Extract the [X, Y] coordinate from the center of the cell holding the provided text.  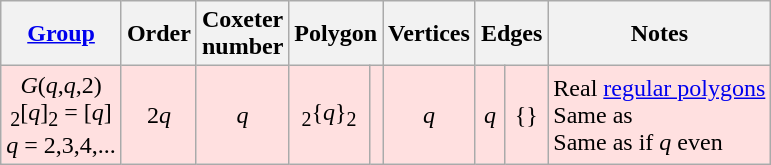
Notes [660, 34]
{} [526, 115]
Real regular polygonsSame as Same as if q even [660, 115]
Vertices [430, 34]
Polygon [336, 34]
2{q}2 [329, 115]
Group [62, 34]
2q [158, 115]
Order [158, 34]
G(q,q,2)2[q]2 = [q]q = 2,3,4,... [62, 115]
Edges [511, 34]
Coxeternumber [242, 34]
